Return the (x, y) coordinate for the center point of the cell that contains the specified text.  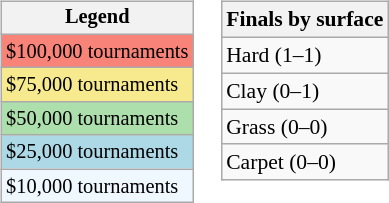
Clay (0–1) (304, 91)
Hard (1–1) (304, 55)
$50,000 tournaments (97, 119)
Carpet (0–0) (304, 162)
$25,000 tournaments (97, 152)
$100,000 tournaments (97, 51)
$10,000 tournaments (97, 186)
Finals by surface (304, 20)
Legend (97, 18)
Grass (0–0) (304, 127)
$75,000 tournaments (97, 85)
